From the cell containing the given text, extract its center point as [X, Y] coordinate. 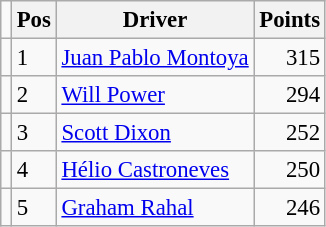
246 [290, 208]
Scott Dixon [155, 133]
250 [290, 170]
252 [290, 133]
5 [34, 208]
315 [290, 58]
Pos [34, 20]
Hélio Castroneves [155, 170]
Driver [155, 20]
294 [290, 95]
Juan Pablo Montoya [155, 58]
1 [34, 58]
4 [34, 170]
Points [290, 20]
Graham Rahal [155, 208]
Will Power [155, 95]
2 [34, 95]
3 [34, 133]
